From the cell containing the given text, extract its center point as (X, Y) coordinate. 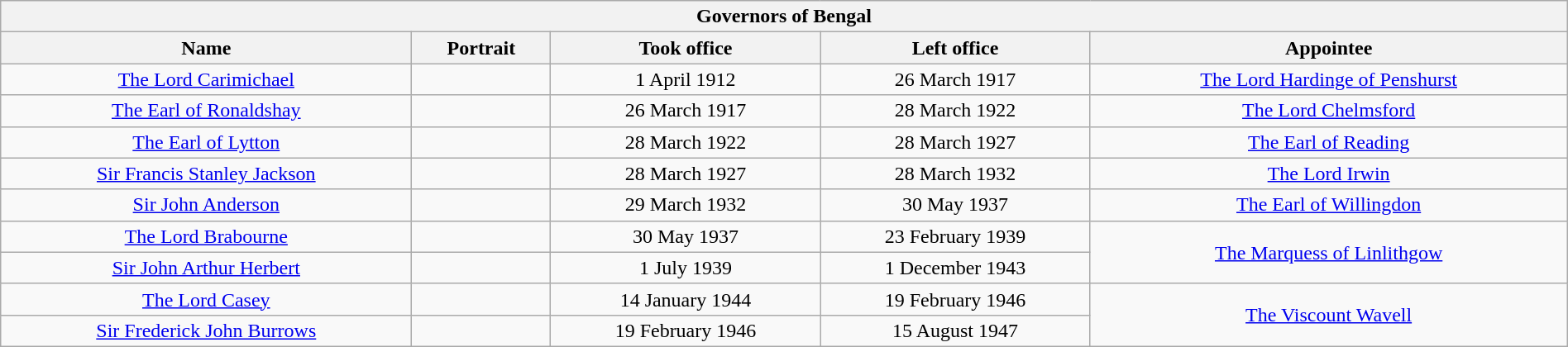
14 January 1944 (686, 299)
Left office (955, 48)
The Lord Carimichael (207, 79)
Name (207, 48)
The Earl of Willingdon (1328, 205)
Sir John Arthur Herbert (207, 268)
29 March 1932 (686, 205)
23 February 1939 (955, 236)
The Lord Chelmsford (1328, 111)
Portrait (481, 48)
15 August 1947 (955, 330)
The Lord Brabourne (207, 236)
The Lord Hardinge of Penshurst (1328, 79)
The Earl of Lytton (207, 142)
The Lord Casey (207, 299)
Appointee (1328, 48)
The Lord Irwin (1328, 173)
Sir John Anderson (207, 205)
1 July 1939 (686, 268)
Sir Francis Stanley Jackson (207, 173)
The Earl of Ronaldshay (207, 111)
The Viscount Wavell (1328, 315)
1 April 1912 (686, 79)
Governors of Bengal (784, 17)
Took office (686, 48)
28 March 1932 (955, 173)
1 December 1943 (955, 268)
Sir Frederick John Burrows (207, 330)
The Earl of Reading (1328, 142)
The Marquess of Linlithgow (1328, 252)
